Return [x, y] of the center of cell containing provided text 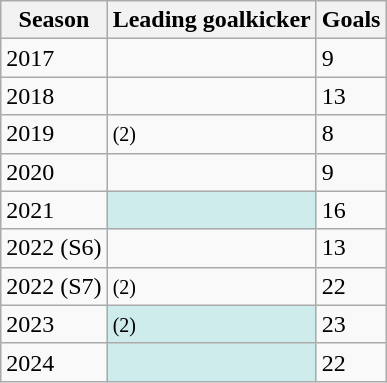
2023 [54, 324]
2020 [54, 172]
8 [351, 134]
2019 [54, 134]
Goals [351, 20]
2018 [54, 96]
2022 (S7) [54, 286]
2024 [54, 362]
23 [351, 324]
2017 [54, 58]
2021 [54, 210]
16 [351, 210]
Season [54, 20]
Leading goalkicker [212, 20]
2022 (S6) [54, 248]
